Search for the cell housing the specified text and yield its [X, Y] center coordinate. 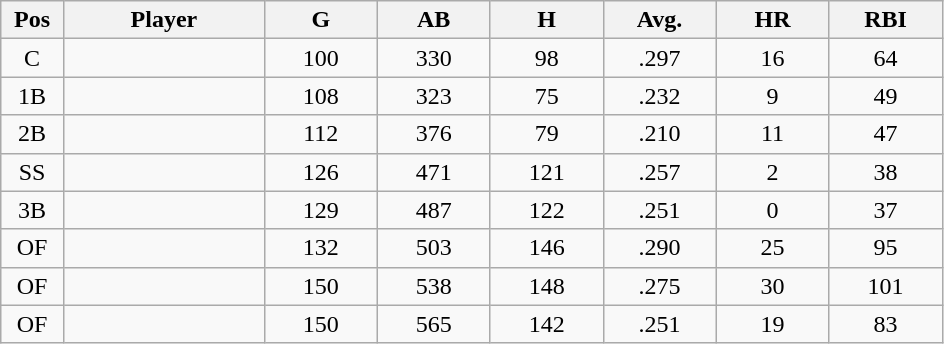
112 [320, 134]
C [32, 58]
1B [32, 96]
129 [320, 210]
SS [32, 172]
487 [434, 210]
.232 [660, 96]
Player [164, 20]
47 [886, 134]
471 [434, 172]
101 [886, 286]
148 [546, 286]
RBI [886, 20]
2 [772, 172]
79 [546, 134]
83 [886, 324]
126 [320, 172]
121 [546, 172]
25 [772, 248]
3B [32, 210]
HR [772, 20]
108 [320, 96]
565 [434, 324]
538 [434, 286]
2B [32, 134]
330 [434, 58]
376 [434, 134]
503 [434, 248]
16 [772, 58]
G [320, 20]
H [546, 20]
11 [772, 134]
100 [320, 58]
75 [546, 96]
122 [546, 210]
0 [772, 210]
.210 [660, 134]
.275 [660, 286]
49 [886, 96]
Pos [32, 20]
AB [434, 20]
98 [546, 58]
.257 [660, 172]
38 [886, 172]
9 [772, 96]
37 [886, 210]
64 [886, 58]
132 [320, 248]
95 [886, 248]
323 [434, 96]
146 [546, 248]
19 [772, 324]
.297 [660, 58]
Avg. [660, 20]
.290 [660, 248]
142 [546, 324]
30 [772, 286]
